Scan for the cell matching the given text and deliver its (x, y) coordinate at center. 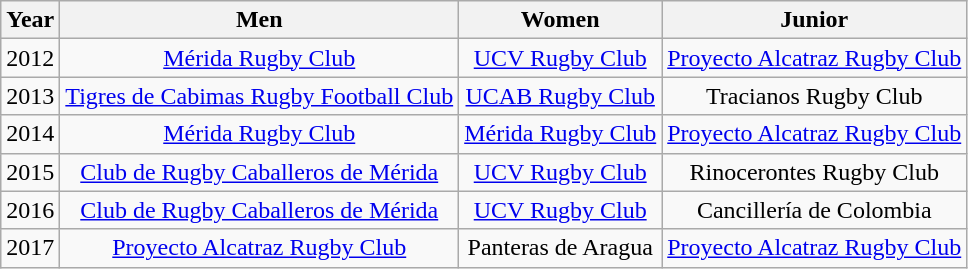
2013 (30, 96)
2014 (30, 134)
Junior (814, 20)
UCAB Rugby Club (560, 96)
Men (260, 20)
Tracianos Rugby Club (814, 96)
2012 (30, 58)
2017 (30, 248)
Cancillería de Colombia (814, 210)
Women (560, 20)
Panteras de Aragua (560, 248)
2016 (30, 210)
2015 (30, 172)
Rinocerontes Rugby Club (814, 172)
Year (30, 20)
Tigres de Cabimas Rugby Football Club (260, 96)
